Search for the cell housing the specified text and yield its (X, Y) center coordinate. 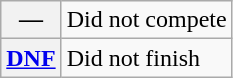
Did not finish (146, 58)
— (31, 20)
DNF (31, 58)
Did not compete (146, 20)
